From the cell containing the given text, extract its center point as (x, y) coordinate. 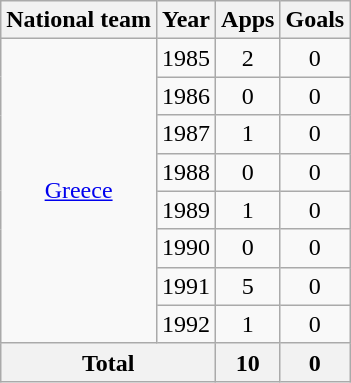
National team (79, 20)
1985 (186, 58)
1989 (186, 210)
1990 (186, 248)
1987 (186, 134)
5 (248, 286)
1992 (186, 324)
1986 (186, 96)
Year (186, 20)
1991 (186, 286)
10 (248, 362)
Total (108, 362)
2 (248, 58)
Greece (79, 191)
Apps (248, 20)
Goals (315, 20)
1988 (186, 172)
